Identify which cell holds the provided text, then report its [x, y] central coordinate. 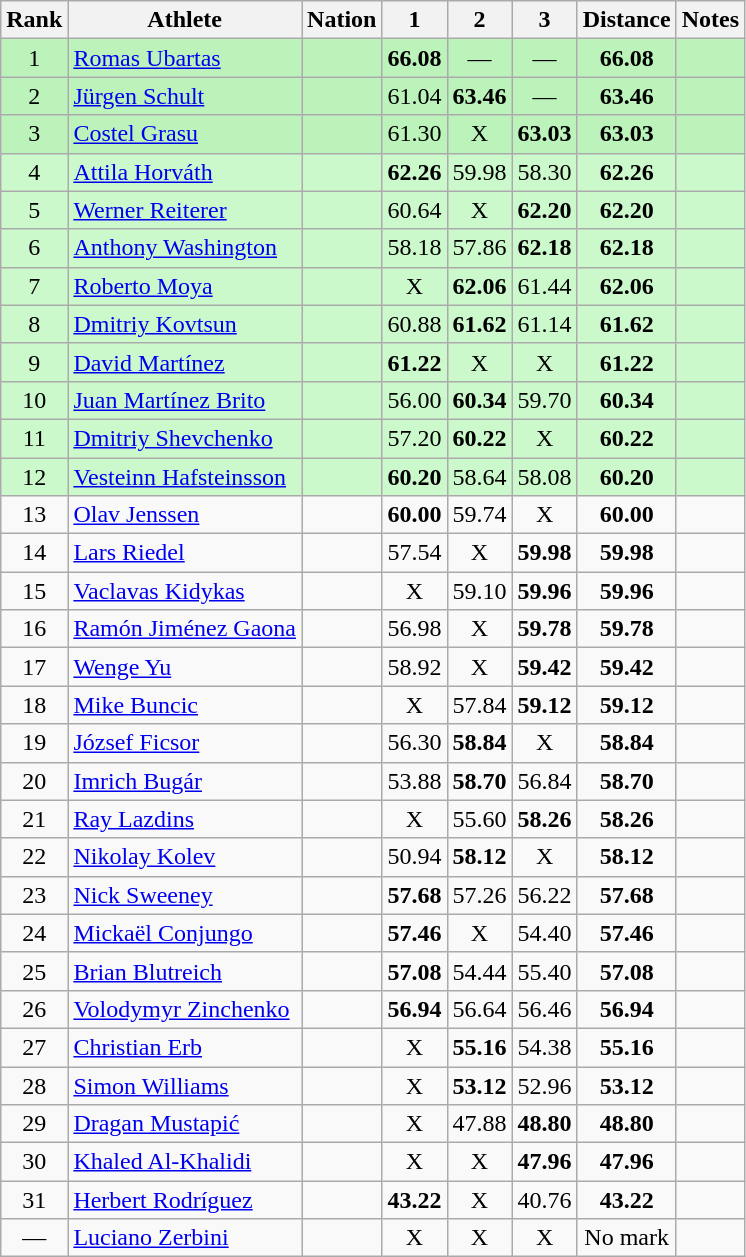
15 [34, 591]
61.04 [414, 96]
Herbert Rodríguez [185, 1200]
Costel Grasu [185, 134]
52.96 [544, 1085]
47.88 [480, 1124]
20 [34, 781]
6 [34, 248]
58.08 [544, 477]
56.84 [544, 781]
Ray Lazdins [185, 819]
21 [34, 819]
50.94 [414, 857]
57.26 [480, 895]
Christian Erb [185, 1047]
59.10 [480, 591]
Volodymyr Zinchenko [185, 1009]
40.76 [544, 1200]
Mike Buncic [185, 705]
54.44 [480, 971]
19 [34, 743]
9 [34, 362]
Juan Martínez Brito [185, 400]
Dmitriy Kovtsun [185, 324]
59.70 [544, 400]
7 [34, 286]
56.30 [414, 743]
11 [34, 438]
4 [34, 172]
56.46 [544, 1009]
56.22 [544, 895]
31 [34, 1200]
60.88 [414, 324]
61.44 [544, 286]
30 [34, 1162]
Khaled Al-Khalidi [185, 1162]
Nick Sweeney [185, 895]
26 [34, 1009]
David Martínez [185, 362]
Simon Williams [185, 1085]
No mark [626, 1238]
Werner Reiterer [185, 210]
Imrich Bugár [185, 781]
Roberto Moya [185, 286]
27 [34, 1047]
Lars Riedel [185, 553]
55.40 [544, 971]
14 [34, 553]
Athlete [185, 20]
Anthony Washington [185, 248]
56.98 [414, 629]
Vaclavas Kidykas [185, 591]
8 [34, 324]
60.64 [414, 210]
58.18 [414, 248]
Mickaël Conjungo [185, 933]
54.40 [544, 933]
10 [34, 400]
61.14 [544, 324]
25 [34, 971]
53.88 [414, 781]
Nation [342, 20]
56.00 [414, 400]
Notes [710, 20]
59.74 [480, 515]
54.38 [544, 1047]
58.92 [414, 667]
57.20 [414, 438]
Wenge Yu [185, 667]
Romas Ubartas [185, 58]
18 [34, 705]
57.86 [480, 248]
55.60 [480, 819]
61.30 [414, 134]
12 [34, 477]
Olav Jenssen [185, 515]
Attila Horváth [185, 172]
József Ficsor [185, 743]
56.64 [480, 1009]
5 [34, 210]
Dragan Mustapić [185, 1124]
17 [34, 667]
Nikolay Kolev [185, 857]
22 [34, 857]
Dmitriy Shevchenko [185, 438]
58.30 [544, 172]
Luciano Zerbini [185, 1238]
57.84 [480, 705]
16 [34, 629]
Ramón Jiménez Gaona [185, 629]
Rank [34, 20]
Brian Blutreich [185, 971]
24 [34, 933]
28 [34, 1085]
58.64 [480, 477]
Vesteinn Hafsteinsson [185, 477]
29 [34, 1124]
13 [34, 515]
23 [34, 895]
Distance [626, 20]
Jürgen Schult [185, 96]
57.54 [414, 553]
